Output the [x, y] coordinate of the center of the cell containing the given text.  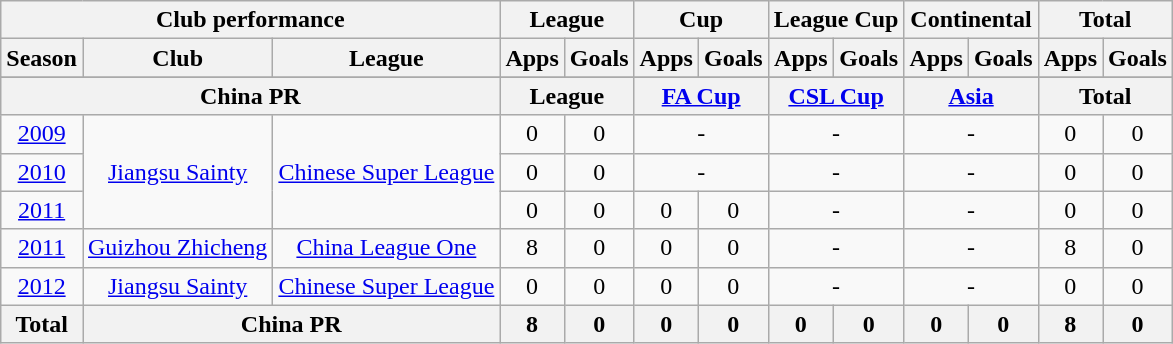
2009 [42, 134]
League Cup [836, 20]
Guizhou Zhicheng [177, 248]
Season [42, 58]
CSL Cup [836, 96]
Cup [701, 20]
2010 [42, 172]
Asia [971, 96]
Club performance [250, 20]
Continental [971, 20]
FA Cup [701, 96]
2012 [42, 286]
Club [177, 58]
China League One [386, 248]
